Determine the (x, y) coordinate at the center of the cell enclosing the given text.  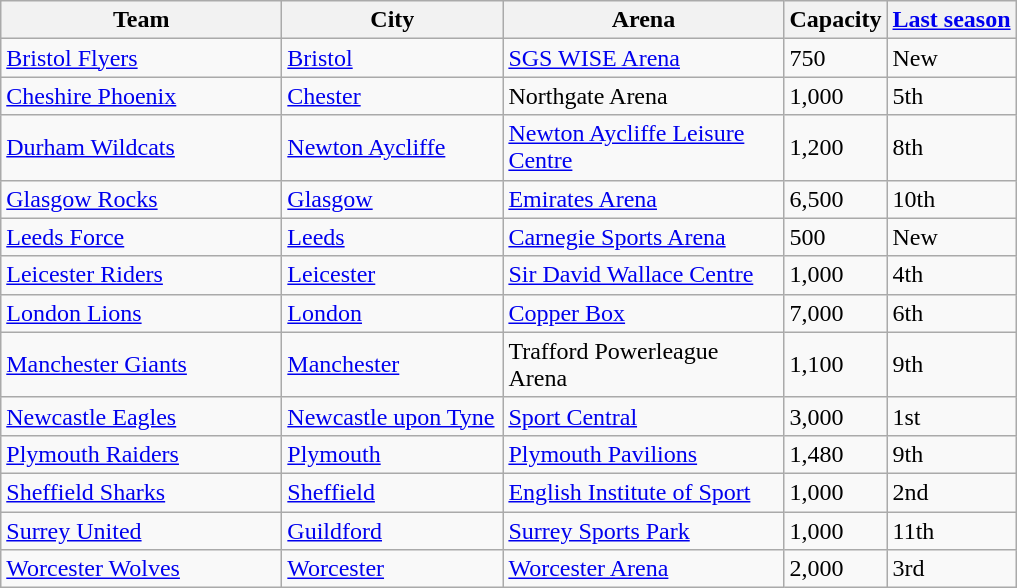
6th (952, 313)
Trafford Powerleague Arena (644, 364)
Northgate Arena (644, 96)
Plymouth Raiders (142, 454)
Capacity (836, 20)
London (392, 313)
5th (952, 96)
2,000 (836, 569)
Durham Wildcats (142, 148)
Sir David Wallace Centre (644, 275)
Newcastle upon Tyne (392, 416)
Newton Aycliffe (392, 148)
Manchester Giants (142, 364)
Sheffield (392, 492)
10th (952, 199)
Leeds Force (142, 237)
Newton Aycliffe Leisure Centre (644, 148)
Glasgow Rocks (142, 199)
Bristol (392, 58)
Sport Central (644, 416)
8th (952, 148)
Newcastle Eagles (142, 416)
1st (952, 416)
Copper Box (644, 313)
Sheffield Sharks (142, 492)
Plymouth (392, 454)
Cheshire Phoenix (142, 96)
SGS WISE Arena (644, 58)
7,000 (836, 313)
Bristol Flyers (142, 58)
Manchester (392, 364)
3,000 (836, 416)
Carnegie Sports Arena (644, 237)
Leeds (392, 237)
11th (952, 531)
Leicester (392, 275)
Last season (952, 20)
London Lions (142, 313)
6,500 (836, 199)
Worcester Wolves (142, 569)
Guildford (392, 531)
1,480 (836, 454)
Plymouth Pavilions (644, 454)
4th (952, 275)
750 (836, 58)
1,100 (836, 364)
City (392, 20)
Team (142, 20)
Chester (392, 96)
Arena (644, 20)
2nd (952, 492)
English Institute of Sport (644, 492)
Emirates Arena (644, 199)
Surrey United (142, 531)
Worcester (392, 569)
500 (836, 237)
Leicester Riders (142, 275)
Surrey Sports Park (644, 531)
1,200 (836, 148)
Worcester Arena (644, 569)
Glasgow (392, 199)
3rd (952, 569)
